Return [X, Y] of the center of cell containing provided text 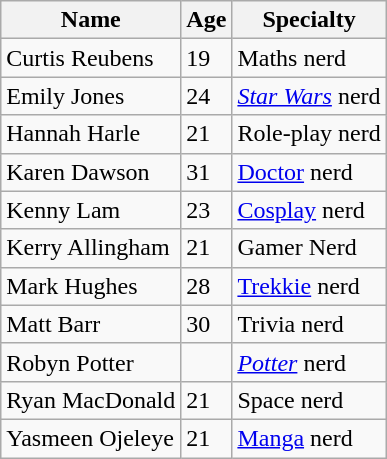
Space nerd [309, 400]
Matt Barr [91, 324]
Trekkie nerd [309, 286]
Mark Hughes [91, 286]
30 [206, 324]
Manga nerd [309, 438]
Robyn Potter [91, 362]
Trivia nerd [309, 324]
Hannah Harle [91, 134]
Potter nerd [309, 362]
31 [206, 172]
Emily Jones [91, 96]
Age [206, 20]
Gamer Nerd [309, 248]
Doctor nerd [309, 172]
Yasmeen Ojeleye [91, 438]
Kerry Allingham [91, 248]
Maths nerd [309, 58]
Cosplay nerd [309, 210]
Curtis Reubens [91, 58]
28 [206, 286]
24 [206, 96]
23 [206, 210]
Name [91, 20]
Specialty [309, 20]
19 [206, 58]
Role-play nerd [309, 134]
Ryan MacDonald [91, 400]
Star Wars nerd [309, 96]
Karen Dawson [91, 172]
Kenny Lam [91, 210]
